Pinpoint the cell where the given text exists, returning its (x, y) midpoint coordinate. 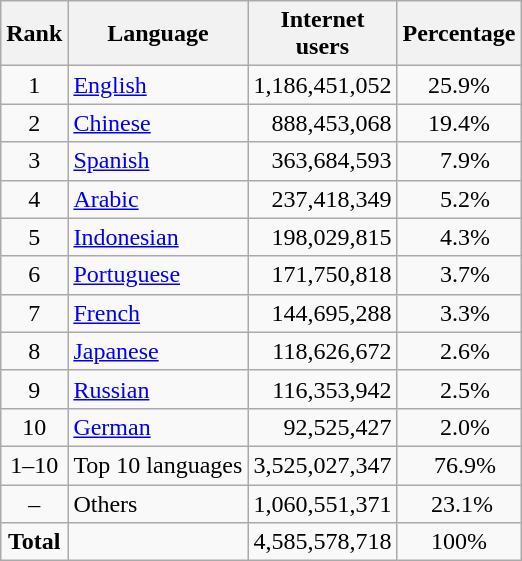
2 (34, 123)
118,626,672 (322, 351)
5.2% (459, 199)
Russian (158, 389)
8 (34, 351)
4 (34, 199)
1,186,451,052 (322, 85)
French (158, 313)
171,750,818 (322, 275)
10 (34, 427)
Indonesian (158, 237)
Chinese (158, 123)
92,525,427 (322, 427)
Spanish (158, 161)
3.7% (459, 275)
3,525,027,347 (322, 465)
116,353,942 (322, 389)
23.1% (459, 503)
5 (34, 237)
Arabic (158, 199)
Percentage (459, 34)
Total (34, 542)
Rank (34, 34)
76.9% (459, 465)
144,695,288 (322, 313)
7.9% (459, 161)
100% (459, 542)
3.3% (459, 313)
9 (34, 389)
Japanese (158, 351)
2.5% (459, 389)
English (158, 85)
4,585,578,718 (322, 542)
237,418,349 (322, 199)
19.4% (459, 123)
198,029,815 (322, 237)
Language (158, 34)
Top 10 languages (158, 465)
6 (34, 275)
Portuguese (158, 275)
1,060,551,371 (322, 503)
German (158, 427)
Internetusers (322, 34)
4.3% (459, 237)
– (34, 503)
7 (34, 313)
888,453,068 (322, 123)
1 (34, 85)
1–10 (34, 465)
2.6% (459, 351)
Others (158, 503)
3 (34, 161)
25.9% (459, 85)
2.0% (459, 427)
363,684,593 (322, 161)
